From the cell containing the given text, extract its center point as [x, y] coordinate. 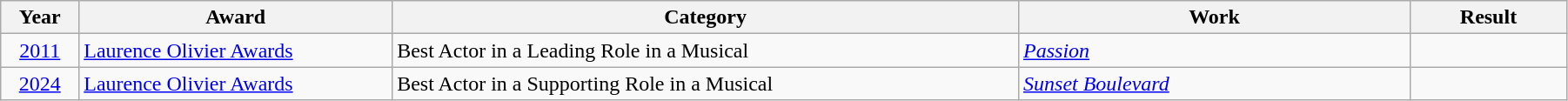
Best Actor in a Supporting Role in a Musical [706, 84]
Award [236, 17]
Best Actor in a Leading Role in a Musical [706, 50]
2011 [40, 50]
2024 [40, 84]
Sunset Boulevard [1215, 84]
Passion [1215, 50]
Year [40, 17]
Result [1488, 17]
Category [706, 17]
Work [1215, 17]
